For the text-containing cell, return its midpoint in (X, Y) coordinate format. 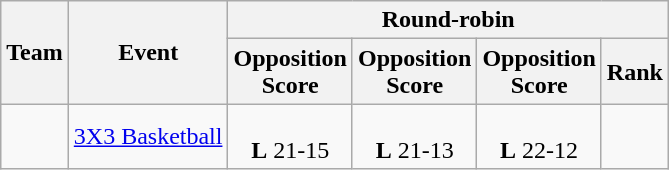
Rank (634, 72)
Team (35, 52)
3X3 Basketball (148, 136)
L 22-12 (539, 136)
Event (148, 52)
Round-robin (448, 20)
L 21-13 (414, 136)
L 21-15 (290, 136)
